Capture the cell that displays the provided text and extract its (x, y) central coordinate. 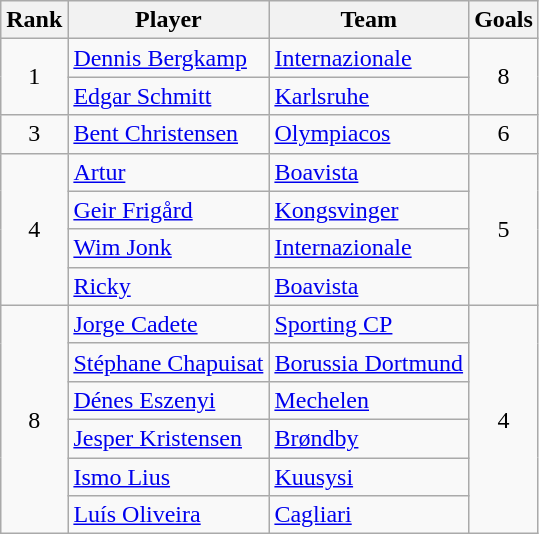
Stéphane Chapuisat (168, 362)
Borussia Dortmund (369, 362)
Player (168, 20)
Ismo Lius (168, 477)
Sporting CP (369, 324)
Cagliari (369, 515)
Jesper Kristensen (168, 438)
Edgar Schmitt (168, 96)
Mechelen (369, 400)
Ricky (168, 286)
Artur (168, 172)
Rank (34, 20)
Brøndby (369, 438)
Olympiacos (369, 134)
Jorge Cadete (168, 324)
Goals (504, 20)
3 (34, 134)
1 (34, 77)
Kuusysi (369, 477)
5 (504, 229)
6 (504, 134)
Geir Frigård (168, 210)
Karlsruhe (369, 96)
Dénes Eszenyi (168, 400)
Kongsvinger (369, 210)
Team (369, 20)
Luís Oliveira (168, 515)
Bent Christensen (168, 134)
Wim Jonk (168, 248)
Dennis Bergkamp (168, 58)
